Detect which cell encompasses the target text, then output its (X, Y) center coordinate. 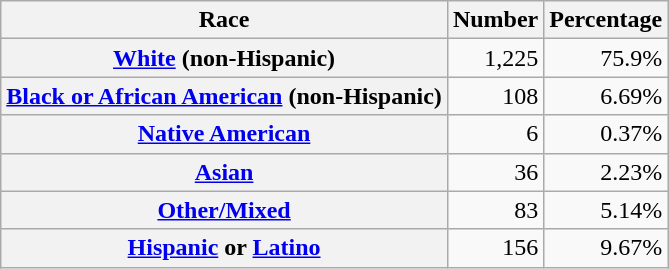
156 (495, 248)
9.67% (606, 248)
36 (495, 172)
Number (495, 20)
Other/Mixed (224, 210)
6.69% (606, 96)
1,225 (495, 58)
Percentage (606, 20)
Black or African American (non-Hispanic) (224, 96)
Hispanic or Latino (224, 248)
Race (224, 20)
0.37% (606, 134)
Native American (224, 134)
White (non-Hispanic) (224, 58)
108 (495, 96)
Asian (224, 172)
75.9% (606, 58)
83 (495, 210)
2.23% (606, 172)
6 (495, 134)
5.14% (606, 210)
